Scan for the cell matching the given text and deliver its (x, y) coordinate at center. 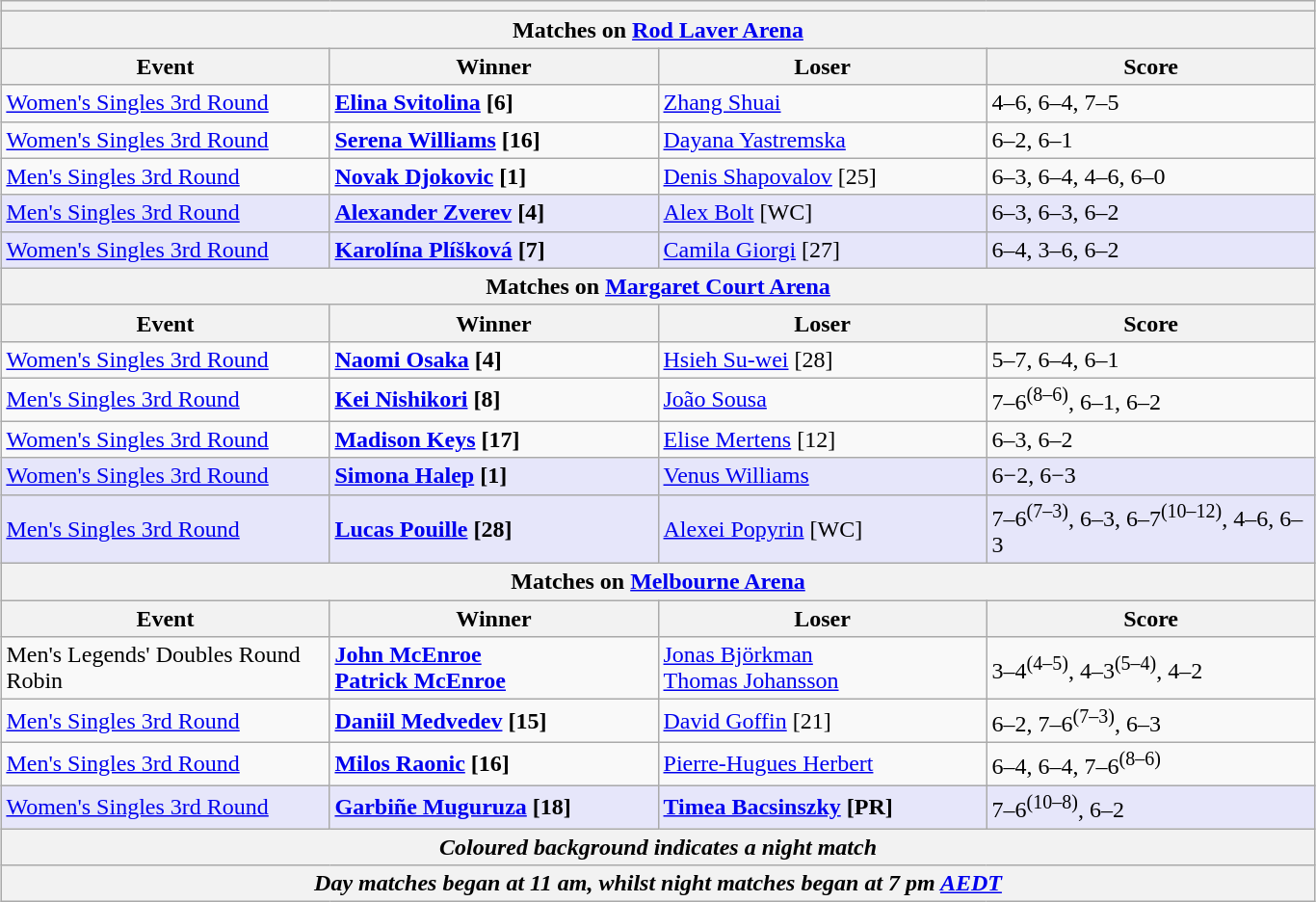
Elina Svitolina [6] (493, 103)
John McEnroe Patrick McEnroe (493, 669)
Elise Mertens [12] (823, 439)
Jonas Björkman Thomas Johansson (823, 669)
Madison Keys [17] (493, 439)
Venus Williams (823, 476)
Alexander Zverev [4] (493, 213)
3–4(4–5), 4–3(5–4), 4–2 (1150, 669)
Dayana Yastremska (823, 140)
6–4, 6–4, 7–6(8–6) (1150, 763)
Hsieh Su-wei [28] (823, 359)
Zhang Shuai (823, 103)
Kei Nishikori [8] (493, 399)
Pierre-Hugues Herbert (823, 763)
4–6, 6–4, 7–5 (1150, 103)
Matches on Melbourne Arena (658, 582)
6–3, 6–3, 6–2 (1150, 213)
Coloured background indicates a night match (658, 847)
7–6(7–3), 6–3, 6–7(10–12), 4–6, 6–3 (1150, 529)
7–6(10–8), 6–2 (1150, 808)
Naomi Osaka [4] (493, 359)
6–2, 6–1 (1150, 140)
Alexei Popyrin [WC] (823, 529)
Men's Legends' Doubles Round Robin (166, 669)
6–4, 3–6, 6–2 (1150, 250)
Simona Halep [1] (493, 476)
Timea Bacsinszky [PR] (823, 808)
Serena Williams [16] (493, 140)
Alex Bolt [WC] (823, 213)
5–7, 6–4, 6–1 (1150, 359)
Garbiñe Muguruza [18] (493, 808)
6–3, 6–4, 4–6, 6–0 (1150, 176)
David Goffin [21] (823, 721)
6−2, 6−3 (1150, 476)
Day matches began at 11 am, whilst night matches began at 7 pm AEDT (658, 884)
6–2, 7–6(7–3), 6–3 (1150, 721)
Karolína Plíšková [7] (493, 250)
Lucas Pouille [28] (493, 529)
Matches on Rod Laver Arena (658, 30)
Denis Shapovalov [25] (823, 176)
João Sousa (823, 399)
7–6(8–6), 6–1, 6–2 (1150, 399)
6–3, 6–2 (1150, 439)
Camila Giorgi [27] (823, 250)
Novak Djokovic [1] (493, 176)
Matches on Margaret Court Arena (658, 286)
Daniil Medvedev [15] (493, 721)
Milos Raonic [16] (493, 763)
